Output the [X, Y] coordinate of the center of the cell containing the given text.  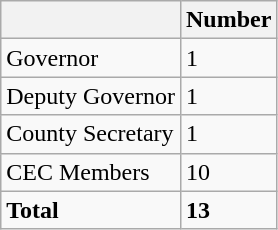
13 [228, 210]
10 [228, 172]
Deputy Governor [91, 96]
Governor [91, 58]
County Secretary [91, 134]
CEC Members [91, 172]
Total [91, 210]
Number [228, 20]
